Find where the given text appears and provide that cell's center as [X, Y] coordinate. 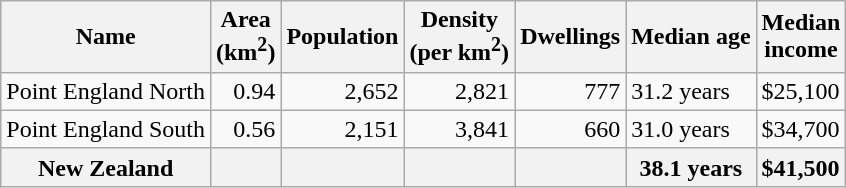
Name [106, 37]
New Zealand [106, 167]
31.2 years [691, 91]
$41,500 [801, 167]
2,821 [460, 91]
Point England South [106, 129]
Population [342, 37]
0.56 [245, 129]
31.0 years [691, 129]
Dwellings [570, 37]
660 [570, 129]
Density(per km2) [460, 37]
777 [570, 91]
2,652 [342, 91]
Median age [691, 37]
$25,100 [801, 91]
Area(km2) [245, 37]
3,841 [460, 129]
0.94 [245, 91]
Point England North [106, 91]
Medianincome [801, 37]
2,151 [342, 129]
38.1 years [691, 167]
$34,700 [801, 129]
